From the cell containing the given text, extract its center point as [X, Y] coordinate. 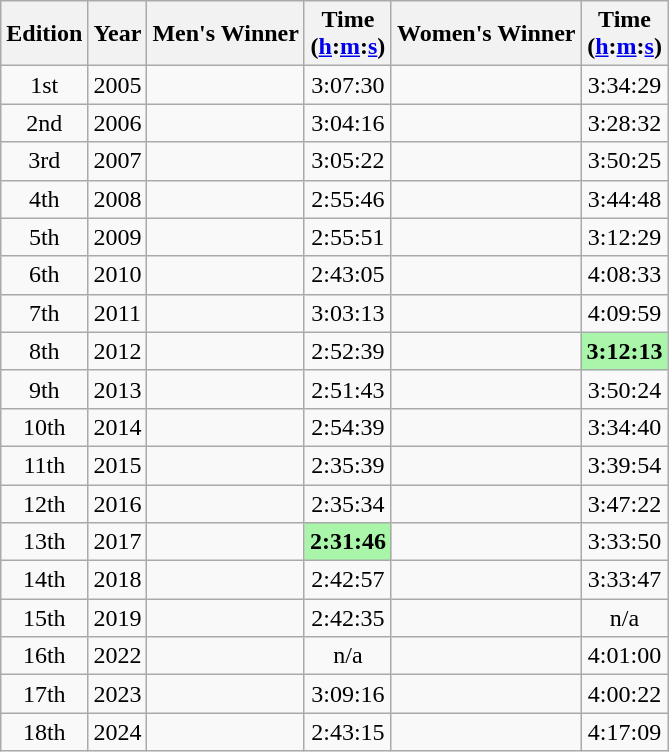
3:50:25 [624, 161]
Edition [44, 34]
13th [44, 542]
2:35:39 [348, 465]
4:08:33 [624, 275]
2023 [118, 694]
7th [44, 313]
4:01:00 [624, 656]
2:42:57 [348, 580]
4:17:09 [624, 732]
2019 [118, 618]
12th [44, 503]
14th [44, 580]
2nd [44, 123]
3:12:13 [624, 351]
3:05:22 [348, 161]
2013 [118, 389]
2022 [118, 656]
2:43:05 [348, 275]
3:44:48 [624, 199]
4th [44, 199]
3:33:50 [624, 542]
2006 [118, 123]
3:34:29 [624, 85]
Year [118, 34]
2010 [118, 275]
2011 [118, 313]
2:55:51 [348, 237]
2:52:39 [348, 351]
3:09:16 [348, 694]
2:31:46 [348, 542]
3:50:24 [624, 389]
3:28:32 [624, 123]
18th [44, 732]
2008 [118, 199]
3rd [44, 161]
2:54:39 [348, 427]
16th [44, 656]
2:51:43 [348, 389]
3:47:22 [624, 503]
4:09:59 [624, 313]
2009 [118, 237]
2018 [118, 580]
2016 [118, 503]
2005 [118, 85]
3:34:40 [624, 427]
2007 [118, 161]
17th [44, 694]
2:42:35 [348, 618]
Women's Winner [486, 34]
3:07:30 [348, 85]
1st [44, 85]
Men's Winner [226, 34]
11th [44, 465]
2:55:46 [348, 199]
2:35:34 [348, 503]
6th [44, 275]
2017 [118, 542]
2012 [118, 351]
2014 [118, 427]
3:33:47 [624, 580]
3:04:16 [348, 123]
2:43:15 [348, 732]
5th [44, 237]
2015 [118, 465]
9th [44, 389]
8th [44, 351]
15th [44, 618]
2024 [118, 732]
4:00:22 [624, 694]
3:03:13 [348, 313]
10th [44, 427]
3:12:29 [624, 237]
3:39:54 [624, 465]
